Detect which cell encompasses the target text, then output its [X, Y] center coordinate. 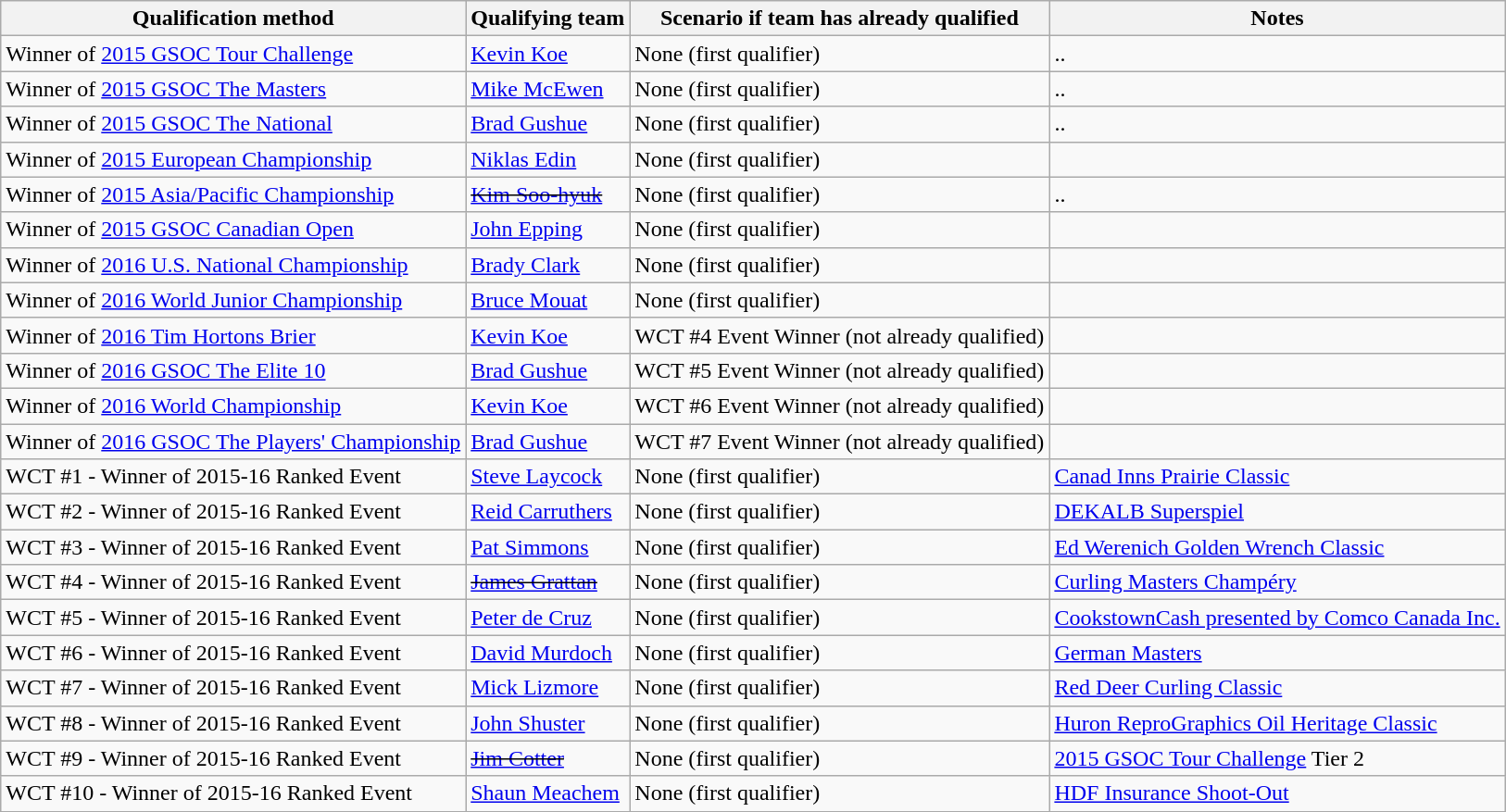
Jim Cotter [548, 758]
John Epping [548, 230]
Steve Laycock [548, 477]
Ed Werenich Golden Wrench Classic [1277, 547]
Bruce Mouat [548, 300]
Winner of 2015 GSOC The National [233, 124]
Winner of 2016 GSOC The Players' Championship [233, 442]
Red Deer Curling Classic [1277, 688]
WCT #2 - Winner of 2015-16 Ranked Event [233, 512]
Peter de Cruz [548, 618]
WCT #7 - Winner of 2015-16 Ranked Event [233, 688]
Winner of 2015 GSOC Canadian Open [233, 230]
WCT #5 Event Winner (not already qualified) [839, 370]
James Grattan [548, 582]
CookstownCash presented by Comco Canada Inc. [1277, 618]
Qualifying team [548, 19]
DEKALB Superspiel [1277, 512]
Mick Lizmore [548, 688]
Pat Simmons [548, 547]
German Masters [1277, 653]
Mike McEwen [548, 89]
WCT #9 - Winner of 2015-16 Ranked Event [233, 758]
Winner of 2016 GSOC The Elite 10 [233, 370]
Huron ReproGraphics Oil Heritage Classic [1277, 723]
Winner of 2016 World Junior Championship [233, 300]
WCT #6 - Winner of 2015-16 Ranked Event [233, 653]
Notes [1277, 19]
David Murdoch [548, 653]
2015 GSOC Tour Challenge Tier 2 [1277, 758]
Qualification method [233, 19]
Winner of 2015 GSOC The Masters [233, 89]
Canad Inns Prairie Classic [1277, 477]
WCT #8 - Winner of 2015-16 Ranked Event [233, 723]
Kim Soo-hyuk [548, 194]
WCT #4 Event Winner (not already qualified) [839, 335]
Winner of 2016 U.S. National Championship [233, 265]
John Shuster [548, 723]
HDF Insurance Shoot-Out [1277, 793]
Winner of 2016 World Championship [233, 406]
WCT #6 Event Winner (not already qualified) [839, 406]
Reid Carruthers [548, 512]
WCT #5 - Winner of 2015-16 Ranked Event [233, 618]
Winner of 2015 GSOC Tour Challenge [233, 54]
Curling Masters Champéry [1277, 582]
Winner of 2015 Asia/Pacific Championship [233, 194]
Shaun Meachem [548, 793]
Niklas Edin [548, 159]
WCT #4 - Winner of 2015-16 Ranked Event [233, 582]
WCT #7 Event Winner (not already qualified) [839, 442]
WCT #1 - Winner of 2015-16 Ranked Event [233, 477]
Winner of 2016 Tim Hortons Brier [233, 335]
WCT #3 - Winner of 2015-16 Ranked Event [233, 547]
Winner of 2015 European Championship [233, 159]
Scenario if team has already qualified [839, 19]
WCT #10 - Winner of 2015-16 Ranked Event [233, 793]
Brady Clark [548, 265]
